Capture the cell that displays the provided text and extract its [x, y] central coordinate. 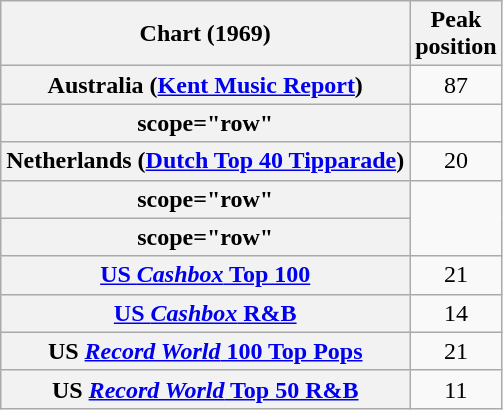
Chart (1969) [206, 34]
20 [456, 161]
Australia (Kent Music Report) [206, 85]
US Record World Top 50 R&B [206, 389]
14 [456, 313]
87 [456, 85]
Peakposition [456, 34]
11 [456, 389]
US Cashbox R&B [206, 313]
US Record World 100 Top Pops [206, 351]
US Cashbox Top 100 [206, 275]
Netherlands (Dutch Top 40 Tipparade) [206, 161]
